Scan for the cell matching the given text and deliver its (X, Y) coordinate at center. 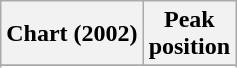
Peakposition (189, 34)
Chart (2002) (72, 34)
